Scan for the cell matching the given text and deliver its [x, y] coordinate at center. 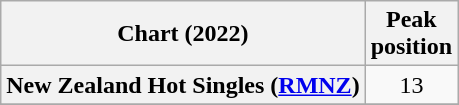
New Zealand Hot Singles (RMNZ) [183, 85]
13 [411, 85]
Chart (2022) [183, 34]
Peakposition [411, 34]
